From the cell containing the given text, extract its center point as [x, y] coordinate. 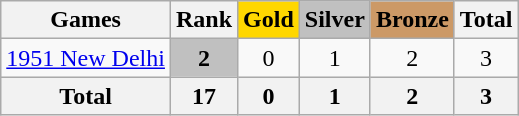
Bronze [412, 20]
Games [86, 20]
Rank [204, 20]
Silver [334, 20]
1951 New Delhi [86, 58]
Gold [269, 20]
17 [204, 96]
